Capture the cell that displays the provided text and extract its (x, y) central coordinate. 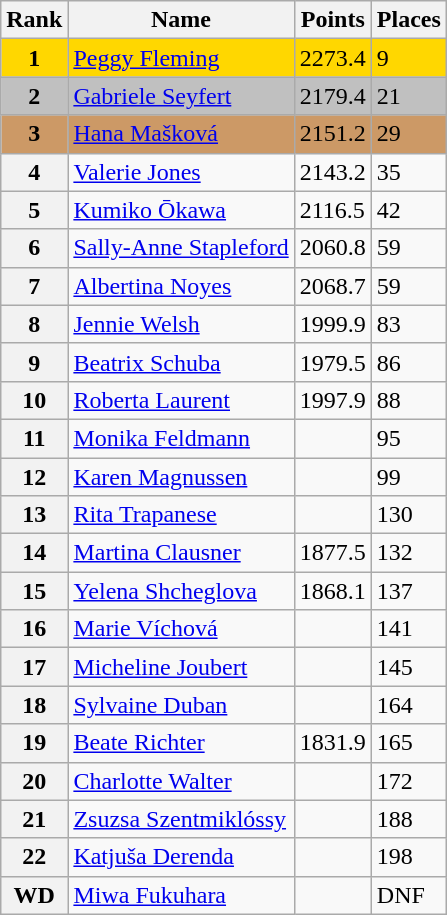
145 (408, 667)
95 (408, 438)
130 (408, 515)
137 (408, 591)
1 (34, 58)
17 (34, 667)
86 (408, 362)
2 (34, 96)
11 (34, 438)
Places (408, 20)
20 (34, 781)
Yelena Shcheglova (181, 591)
10 (34, 400)
2116.5 (332, 210)
Rank (34, 20)
12 (34, 477)
16 (34, 629)
88 (408, 400)
Martina Clausner (181, 553)
2179.4 (332, 96)
Beate Richter (181, 743)
2151.2 (332, 134)
Points (332, 20)
13 (34, 515)
Micheline Joubert (181, 667)
1999.9 (332, 324)
29 (408, 134)
165 (408, 743)
1877.5 (332, 553)
Albertina Noyes (181, 286)
2273.4 (332, 58)
Beatrix Schuba (181, 362)
Name (181, 20)
1868.1 (332, 591)
141 (408, 629)
Jennie Welsh (181, 324)
Kumiko Ōkawa (181, 210)
DNF (408, 895)
2060.8 (332, 248)
Zsuzsa Szentmiklóssy (181, 819)
Hana Mašková (181, 134)
164 (408, 705)
Monika Feldmann (181, 438)
172 (408, 781)
Roberta Laurent (181, 400)
6 (34, 248)
14 (34, 553)
Sylvaine Duban (181, 705)
WD (34, 895)
22 (34, 857)
8 (34, 324)
1997.9 (332, 400)
15 (34, 591)
Charlotte Walter (181, 781)
5 (34, 210)
132 (408, 553)
Rita Trapanese (181, 515)
Katjuša Derenda (181, 857)
Marie Víchová (181, 629)
Valerie Jones (181, 172)
7 (34, 286)
19 (34, 743)
198 (408, 857)
Karen Magnussen (181, 477)
83 (408, 324)
Sally-Anne Stapleford (181, 248)
18 (34, 705)
2143.2 (332, 172)
188 (408, 819)
99 (408, 477)
4 (34, 172)
Miwa Fukuhara (181, 895)
1831.9 (332, 743)
35 (408, 172)
Gabriele Seyfert (181, 96)
Peggy Fleming (181, 58)
3 (34, 134)
1979.5 (332, 362)
2068.7 (332, 286)
42 (408, 210)
